Provide the [x, y] coordinate of the cell's center where the given text is located.  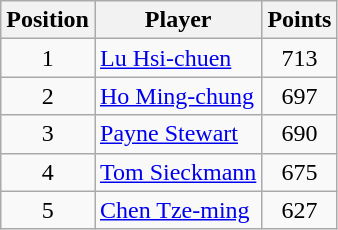
713 [300, 58]
2 [48, 96]
Payne Stewart [178, 134]
1 [48, 58]
4 [48, 172]
Lu Hsi-chuen [178, 58]
690 [300, 134]
Position [48, 20]
3 [48, 134]
Player [178, 20]
5 [48, 210]
Points [300, 20]
675 [300, 172]
Ho Ming-chung [178, 96]
Chen Tze-ming [178, 210]
627 [300, 210]
Tom Sieckmann [178, 172]
697 [300, 96]
